For the text-containing cell, return its midpoint in (x, y) coordinate format. 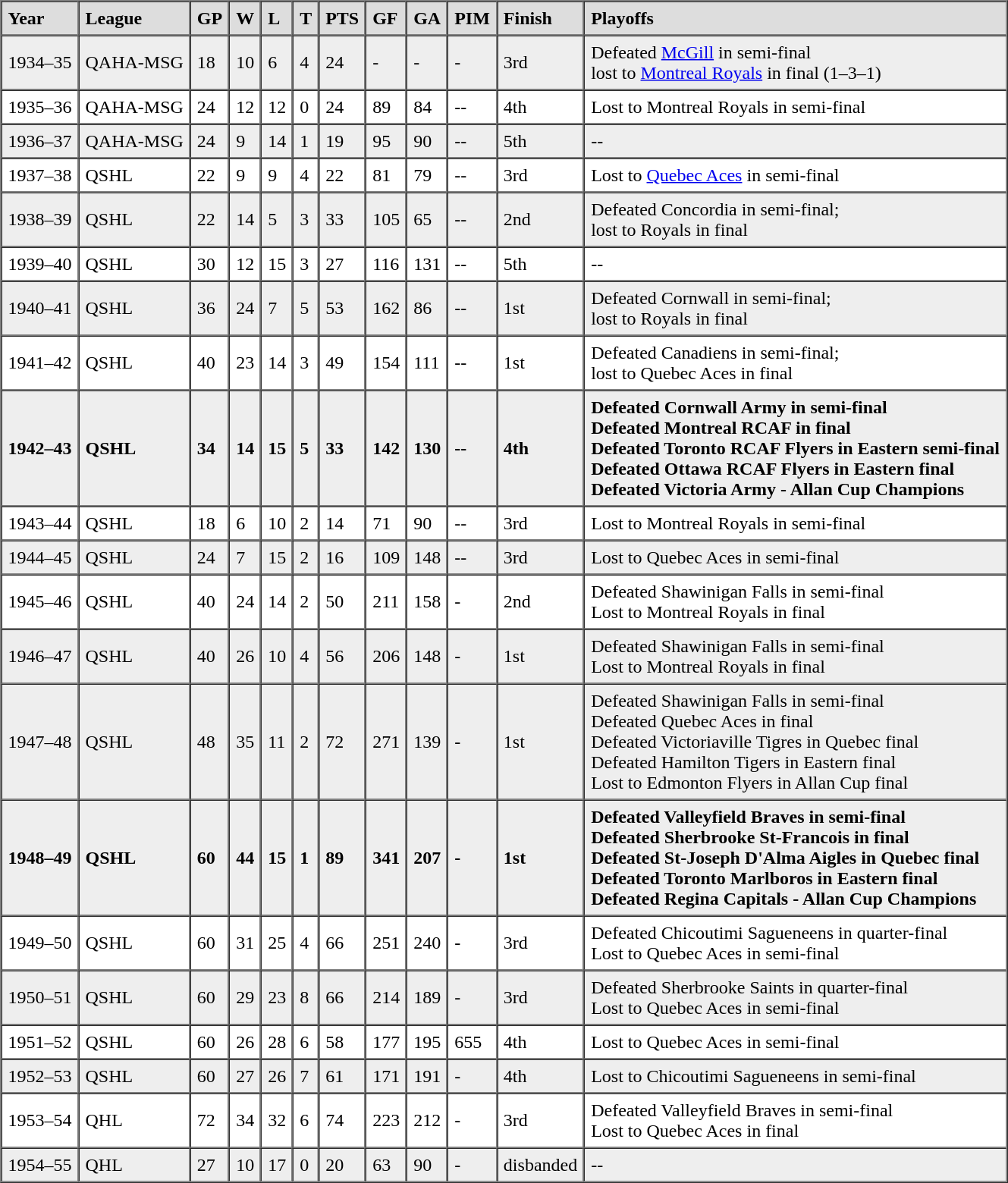
20 (342, 1165)
1938–39 (40, 220)
116 (386, 264)
177 (386, 1042)
206 (386, 657)
1944–45 (40, 557)
61 (342, 1075)
League (135, 18)
Defeated McGill in semi-finallost to Montreal Royals in final (1–3–1) (795, 62)
16 (342, 557)
GP (209, 18)
1941–42 (40, 362)
17 (277, 1165)
44 (245, 857)
1940–41 (40, 308)
1951–52 (40, 1042)
84 (427, 106)
53 (342, 308)
1946–47 (40, 657)
1950–51 (40, 998)
207 (427, 857)
Playoffs (795, 18)
Defeated Chicoutimi Sagueneens in quarter-finalLost to Quebec Aces in semi-final (795, 943)
Year (40, 18)
223 (386, 1121)
251 (386, 943)
1935–36 (40, 106)
1948–49 (40, 857)
1954–55 (40, 1165)
74 (342, 1121)
32 (277, 1121)
1949–50 (40, 943)
30 (209, 264)
142 (386, 447)
L (277, 18)
PTS (342, 18)
GA (427, 18)
8 (306, 998)
Defeated Canadiens in semi-final;lost to Quebec Aces in final (795, 362)
71 (386, 523)
81 (386, 174)
1934–35 (40, 62)
109 (386, 557)
29 (245, 998)
48 (209, 742)
Defeated Sherbrooke Saints in quarter-finalLost to Quebec Aces in semi-final (795, 998)
T (306, 18)
58 (342, 1042)
63 (386, 1165)
28 (277, 1042)
GF (386, 18)
1939–40 (40, 264)
Defeated Cornwall in semi-final;lost to Royals in final (795, 308)
36 (209, 308)
Defeated Valleyfield Braves in semi-finalLost to Quebec Aces in final (795, 1121)
49 (342, 362)
105 (386, 220)
95 (386, 141)
341 (386, 857)
50 (342, 602)
131 (427, 264)
655 (472, 1042)
79 (427, 174)
Finish (540, 18)
35 (245, 742)
191 (427, 1075)
1945–46 (40, 602)
1936–37 (40, 141)
1953–54 (40, 1121)
56 (342, 657)
PIM (472, 18)
Defeated Concordia in semi-final;lost to Royals in final (795, 220)
139 (427, 742)
271 (386, 742)
31 (245, 943)
212 (427, 1121)
189 (427, 998)
111 (427, 362)
W (245, 18)
195 (427, 1042)
154 (386, 362)
1942–43 (40, 447)
171 (386, 1075)
211 (386, 602)
19 (342, 141)
130 (427, 447)
65 (427, 220)
25 (277, 943)
Lost to Chicoutimi Sagueneens in semi-final (795, 1075)
158 (427, 602)
11 (277, 742)
214 (386, 998)
1947–48 (40, 742)
1937–38 (40, 174)
disbanded (540, 1165)
240 (427, 943)
162 (386, 308)
1943–44 (40, 523)
86 (427, 308)
1952–53 (40, 1075)
